Provide the (X, Y) coordinate of the cell's center where the given text is located.  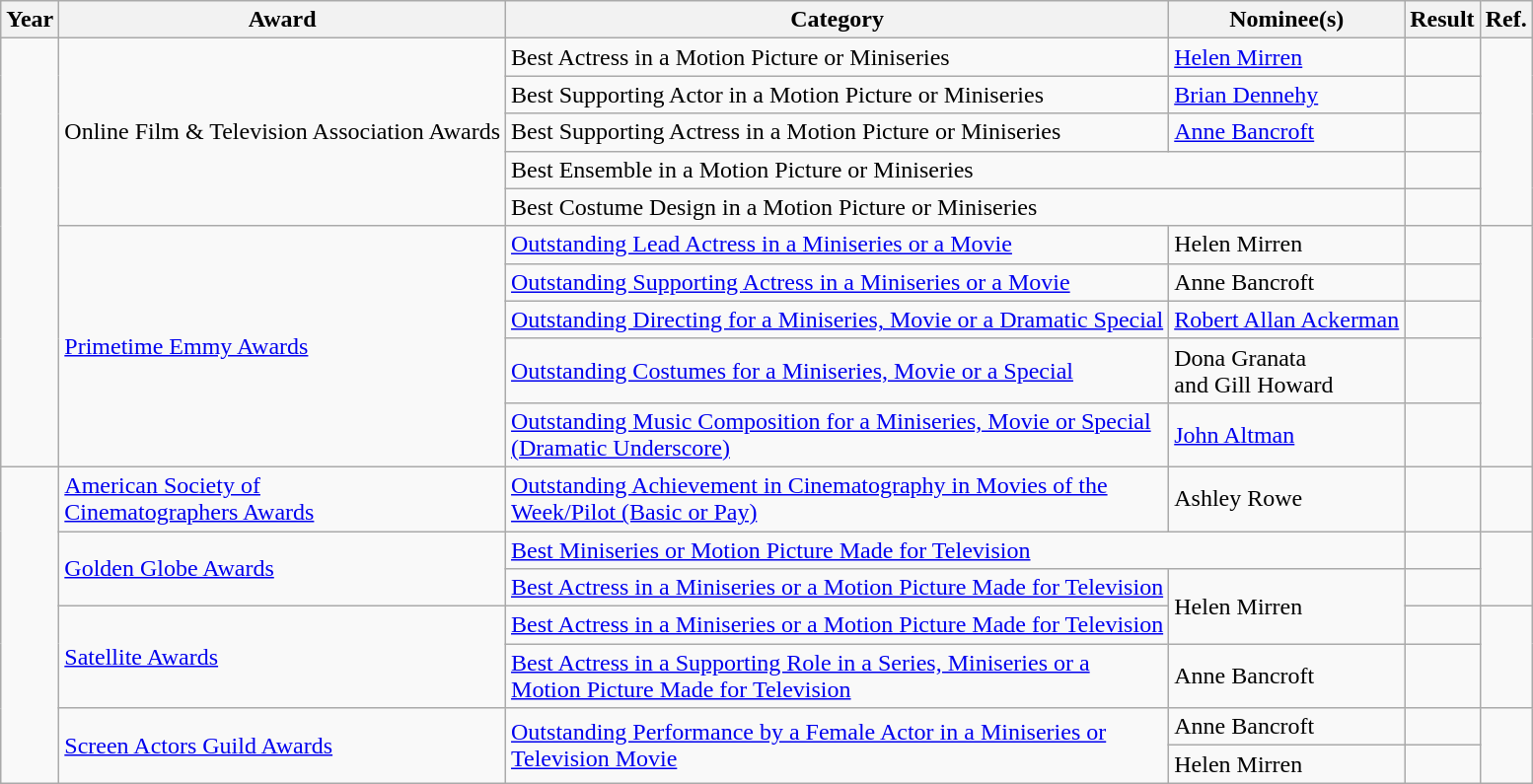
Outstanding Achievement in Cinematography in Movies of the Week/Pilot (Basic or Pay) (838, 499)
Brian Dennehy (1286, 95)
Primetime Emmy Awards (282, 346)
American Society of Cinematographers Awards (282, 499)
Nominee(s) (1286, 20)
Ashley Rowe (1286, 499)
Year (30, 20)
Best Supporting Actor in a Motion Picture or Miniseries (838, 95)
Best Ensemble in a Motion Picture or Miniseries (955, 170)
Outstanding Costumes for a Miniseries, Movie or a Special (838, 371)
Best Supporting Actress in a Motion Picture or Miniseries (838, 132)
Outstanding Supporting Actress in a Miniseries or a Movie (838, 282)
Result (1442, 20)
Category (838, 20)
Outstanding Lead Actress in a Miniseries or a Movie (838, 245)
Best Actress in a Supporting Role in a Series, Miniseries or a Motion Picture Made for Television (838, 677)
Satellite Awards (282, 657)
Outstanding Music Composition for a Miniseries, Movie or Special (Dramatic Underscore) (838, 434)
Dona Granata and Gill Howard (1286, 371)
Outstanding Directing for a Miniseries, Movie or a Dramatic Special (838, 320)
Award (282, 20)
Best Miniseries or Motion Picture Made for Television (955, 549)
Best Actress in a Motion Picture or Miniseries (838, 57)
Robert Allan Ackerman (1286, 320)
Golden Globe Awards (282, 568)
Ref. (1505, 20)
Outstanding Performance by a Female Actor in a Miniseries or Television Movie (838, 746)
John Altman (1286, 434)
Best Costume Design in a Motion Picture or Miniseries (955, 207)
Online Film & Television Association Awards (282, 132)
Screen Actors Guild Awards (282, 746)
